Determine the [x, y] coordinate at the center of the cell enclosing the given text.  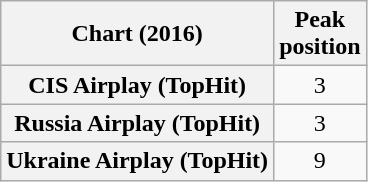
Chart (2016) [138, 34]
CIS Airplay (TopHit) [138, 85]
Ukraine Airplay (TopHit) [138, 161]
Russia Airplay (TopHit) [138, 123]
9 [320, 161]
Peakposition [320, 34]
